Return [X, Y] of the center of cell containing provided text 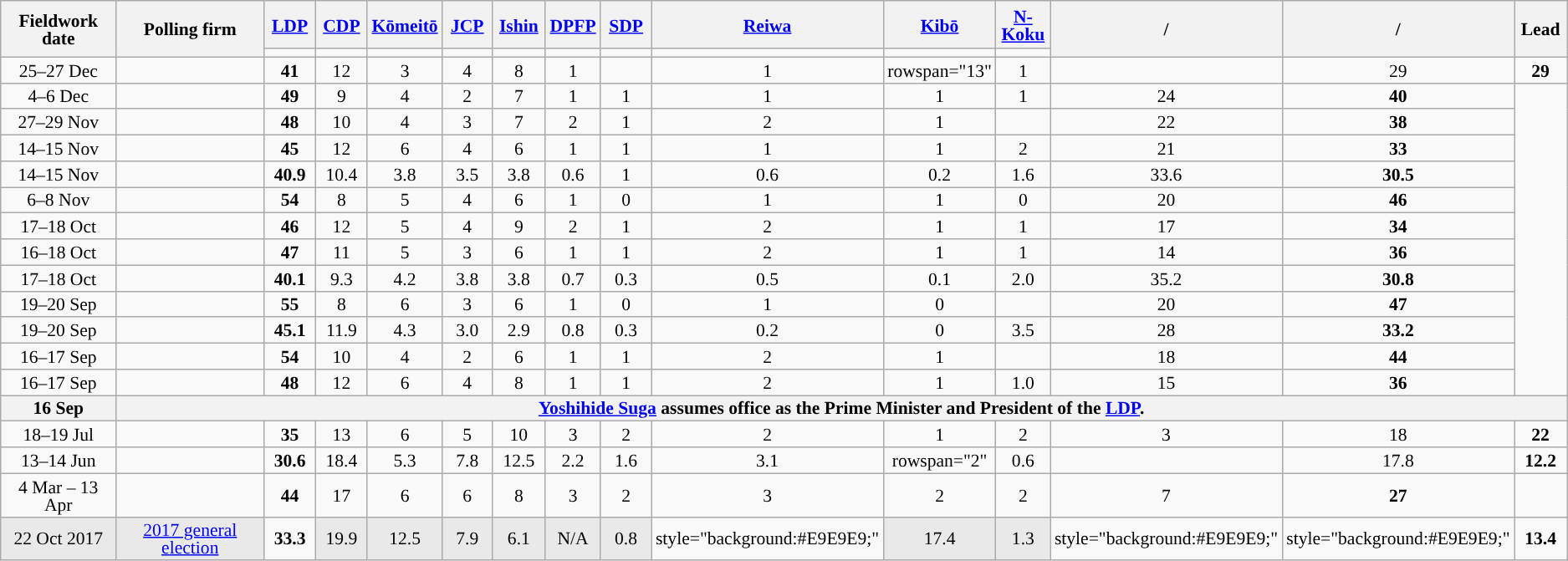
13.4 [1540, 538]
3.0 [467, 331]
4.3 [405, 331]
N-Koku [1024, 25]
33.2 [1398, 331]
34 [1398, 226]
12.2 [1540, 460]
55 [290, 304]
24 [1166, 95]
33.3 [290, 538]
4.2 [405, 278]
28 [1166, 331]
35.2 [1166, 278]
rowspan="13" [940, 70]
2.9 [518, 331]
2017 general election [191, 538]
17.8 [1398, 460]
40.1 [290, 278]
10.4 [341, 174]
17.4 [940, 538]
19.9 [341, 538]
2.2 [573, 460]
1.0 [1024, 383]
JCP [467, 25]
30.6 [290, 460]
18.4 [341, 460]
27–29 Nov [59, 122]
Ishin [518, 25]
14 [1166, 252]
38 [1398, 122]
Fieldwork date [59, 28]
11 [341, 252]
rowspan="2" [940, 460]
45 [290, 149]
16–18 Oct [59, 252]
22 Oct 2017 [59, 538]
4–6 Dec [59, 95]
40.9 [290, 174]
16 Sep [59, 408]
0.5 [768, 278]
33 [1398, 149]
DPFP [573, 25]
21 [1166, 149]
0.7 [573, 278]
6.1 [518, 538]
25–27 Dec [59, 70]
15 [1166, 383]
9.3 [341, 278]
Reiwa [768, 25]
CDP [341, 25]
11.9 [341, 331]
30.8 [1398, 278]
N/A [573, 538]
13–14 Jun [59, 460]
Lead [1540, 28]
35 [290, 435]
Kōmeitō [405, 25]
0.1 [940, 278]
SDP [626, 25]
7.8 [467, 460]
3.1 [768, 460]
2.0 [1024, 278]
27 [1398, 495]
45.1 [290, 331]
49 [290, 95]
LDP [290, 25]
6–8 Nov [59, 201]
Polling firm [191, 28]
40 [1398, 95]
13 [341, 435]
Yoshihide Suga assumes office as the Prime Minister and President of the LDP. [841, 408]
41 [290, 70]
33.6 [1166, 174]
5.3 [405, 460]
4 Mar – 13 Apr [59, 495]
7.9 [467, 538]
30.5 [1398, 174]
Kibō [940, 25]
18–19 Jul [59, 435]
1.3 [1024, 538]
